Locate the cell with the specified text and output its [X, Y] center coordinate. 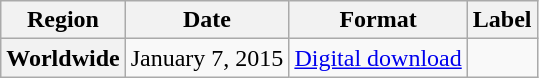
Digital download [378, 58]
Format [378, 20]
Region [63, 20]
January 7, 2015 [207, 58]
Date [207, 20]
Worldwide [63, 58]
Label [502, 20]
